Search for the cell housing the specified text and yield its (X, Y) center coordinate. 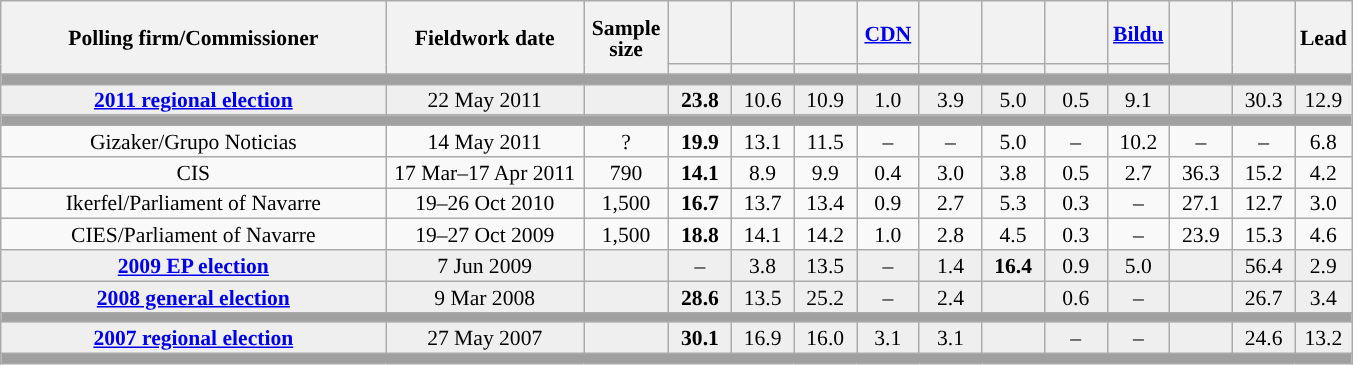
1.4 (950, 266)
16.7 (700, 204)
790 (626, 172)
Lead (1324, 38)
2.4 (950, 296)
4.2 (1324, 172)
15.2 (1264, 172)
23.9 (1202, 234)
12.7 (1264, 204)
26.7 (1264, 296)
23.8 (700, 100)
18.8 (700, 234)
2008 general election (194, 296)
24.6 (1264, 338)
9 Mar 2008 (485, 296)
14 May 2011 (485, 142)
22 May 2011 (485, 100)
19.9 (700, 142)
56.4 (1264, 266)
7 Jun 2009 (485, 266)
28.6 (700, 296)
13.1 (762, 142)
13.7 (762, 204)
3.9 (950, 100)
0.4 (888, 172)
4.5 (1014, 234)
27 May 2007 (485, 338)
? (626, 142)
9.9 (826, 172)
Ikerfel/Parliament of Navarre (194, 204)
3.4 (1324, 296)
Bildu (1138, 32)
15.3 (1264, 234)
CDN (888, 32)
9.1 (1138, 100)
25.2 (826, 296)
Gizaker/Grupo Noticias (194, 142)
17 Mar–17 Apr 2011 (485, 172)
16.4 (1014, 266)
14.2 (826, 234)
10.6 (762, 100)
8.9 (762, 172)
5.3 (1014, 204)
2007 regional election (194, 338)
10.2 (1138, 142)
27.1 (1202, 204)
Fieldwork date (485, 38)
CIES/Parliament of Navarre (194, 234)
10.9 (826, 100)
13.4 (826, 204)
30.1 (700, 338)
30.3 (1264, 100)
19–26 Oct 2010 (485, 204)
16.0 (826, 338)
2.8 (950, 234)
2009 EP election (194, 266)
CIS (194, 172)
36.3 (1202, 172)
2.9 (1324, 266)
2011 regional election (194, 100)
19–27 Oct 2009 (485, 234)
16.9 (762, 338)
12.9 (1324, 100)
13.2 (1324, 338)
Polling firm/Commissioner (194, 38)
4.6 (1324, 234)
11.5 (826, 142)
6.8 (1324, 142)
0.6 (1076, 296)
Sample size (626, 38)
